Scan for the cell matching the given text and deliver its [x, y] coordinate at center. 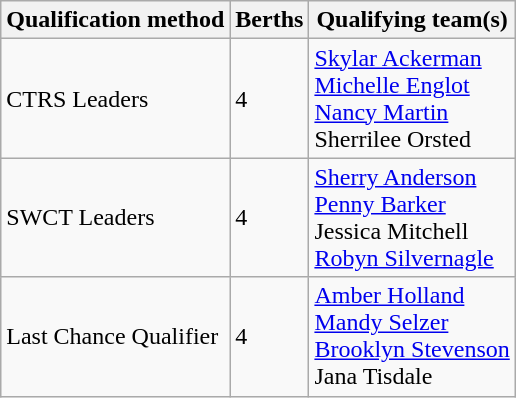
Qualification method [116, 20]
CTRS Leaders [116, 98]
SWCT Leaders [116, 218]
Qualifying team(s) [412, 20]
Sherry Anderson Penny Barker Jessica Mitchell Robyn Silvernagle [412, 218]
Berths [270, 20]
Skylar Ackerman Michelle Englot Nancy Martin Sherrilee Orsted [412, 98]
Amber Holland Mandy Selzer Brooklyn Stevenson Jana Tisdale [412, 336]
Last Chance Qualifier [116, 336]
